Detect which cell encompasses the target text, then output its [x, y] center coordinate. 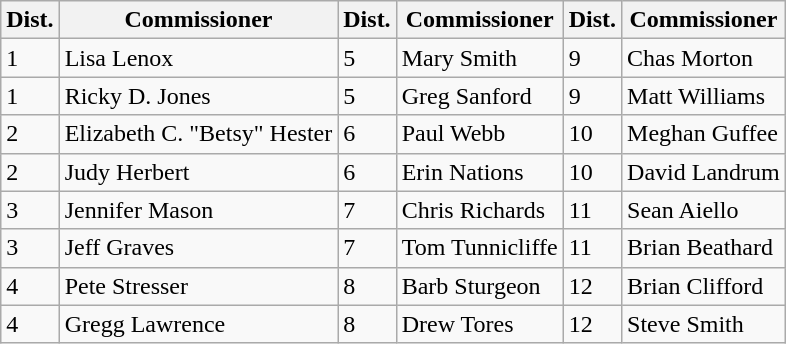
Elizabeth C. "Betsy" Hester [198, 134]
Drew Tores [480, 324]
Meghan Guffee [704, 134]
Chris Richards [480, 210]
Greg Sanford [480, 96]
Chas Morton [704, 58]
Brian Clifford [704, 286]
Gregg Lawrence [198, 324]
Matt Williams [704, 96]
Sean Aiello [704, 210]
Steve Smith [704, 324]
Pete Stresser [198, 286]
Erin Nations [480, 172]
David Landrum [704, 172]
Jennifer Mason [198, 210]
Paul Webb [480, 134]
Brian Beathard [704, 248]
Tom Tunnicliffe [480, 248]
Ricky D. Jones [198, 96]
Barb Sturgeon [480, 286]
Lisa Lenox [198, 58]
Mary Smith [480, 58]
Judy Herbert [198, 172]
Jeff Graves [198, 248]
